Locate the cell with the specified text and output its (x, y) center coordinate. 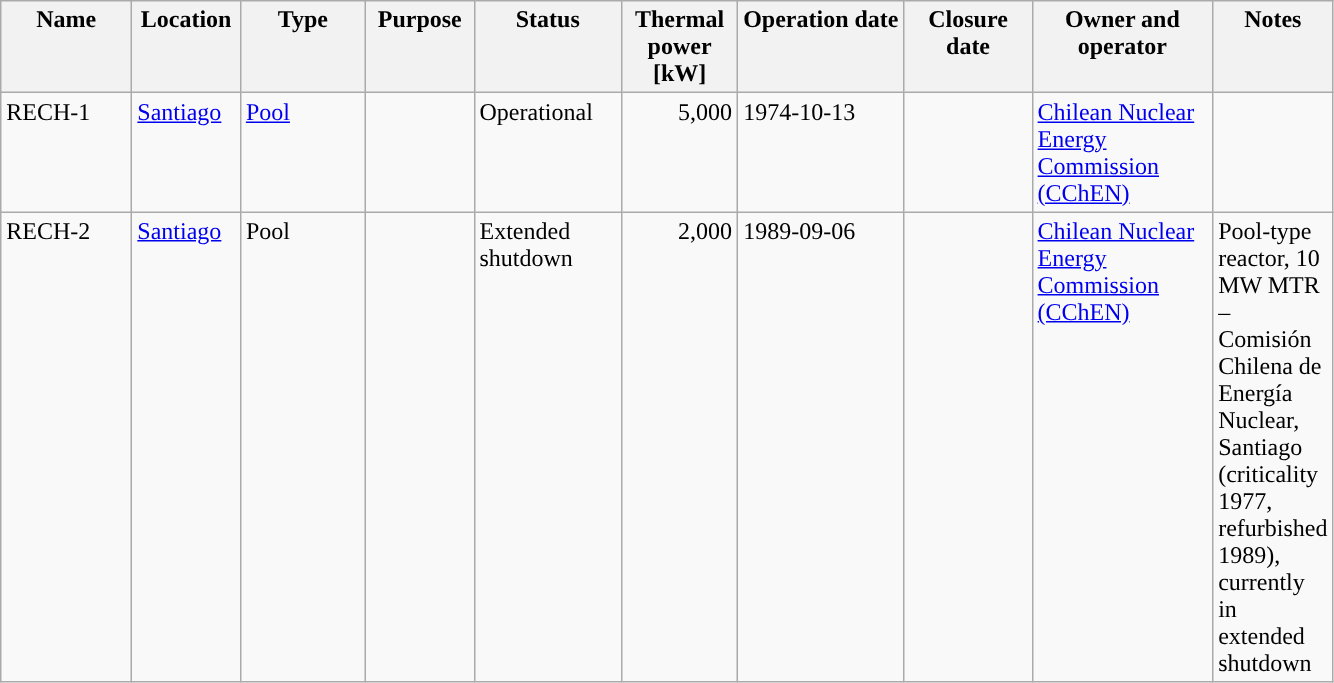
Thermal power [kW] (680, 47)
Status (548, 47)
RECH-1 (66, 152)
Name (66, 47)
Owner and operator (1122, 47)
5,000 (680, 152)
2,000 (680, 447)
Operational (548, 152)
Operation date (821, 47)
Closure date (968, 47)
RECH-2 (66, 447)
Pool-type reactor, 10 MW MTR – Comisión Chilena de Energía Nuclear, Santiago (criticality 1977, refurbished 1989), currently in extended shutdown (1273, 447)
Extended shutdown (548, 447)
Purpose (420, 47)
Location (186, 47)
Type (302, 47)
1974-10-13 (821, 152)
1989-09-06 (821, 447)
Notes (1273, 47)
